Provide the (x, y) coordinate of the cell's center where the given text is located.  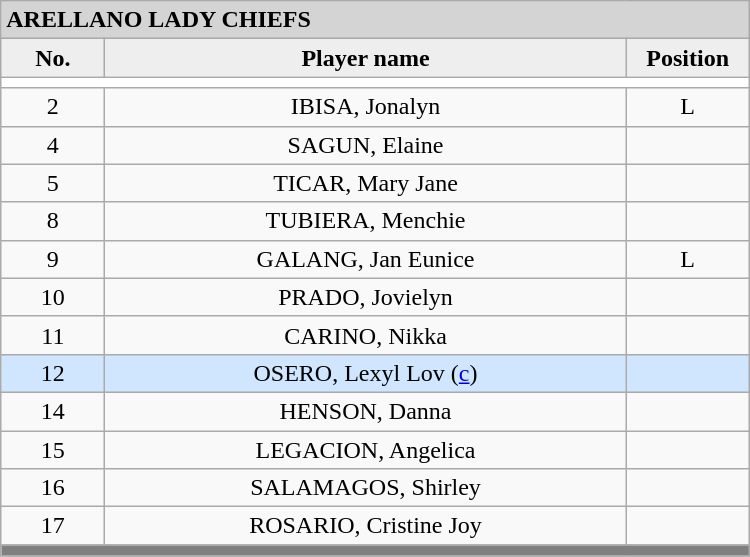
SALAMAGOS, Shirley (366, 488)
TICAR, Mary Jane (366, 183)
IBISA, Jonalyn (366, 107)
15 (53, 449)
HENSON, Danna (366, 411)
ARELLANO LADY CHIEFS (375, 20)
16 (53, 488)
2 (53, 107)
17 (53, 526)
SAGUN, Elaine (366, 145)
OSERO, Lexyl Lov (c) (366, 373)
9 (53, 259)
TUBIERA, Menchie (366, 221)
ROSARIO, Cristine Joy (366, 526)
11 (53, 335)
LEGACION, Angelica (366, 449)
14 (53, 411)
No. (53, 58)
4 (53, 145)
5 (53, 183)
10 (53, 297)
CARINO, Nikka (366, 335)
Position (688, 58)
Player name (366, 58)
PRADO, Jovielyn (366, 297)
8 (53, 221)
GALANG, Jan Eunice (366, 259)
12 (53, 373)
